Provide the (X, Y) coordinate of the cell's center where the given text is located.  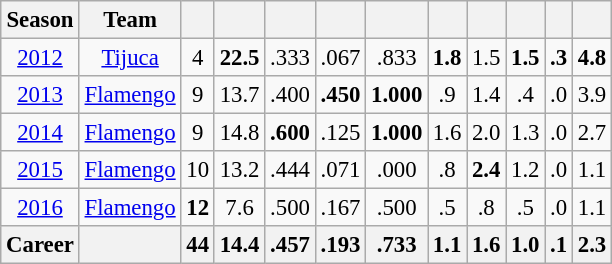
2.0 (486, 133)
.193 (340, 245)
Team (130, 20)
13.7 (239, 95)
2016 (40, 208)
.071 (340, 170)
.3 (559, 58)
.833 (397, 58)
1.4 (486, 95)
2012 (40, 58)
4.8 (592, 58)
7.6 (239, 208)
2015 (40, 170)
.400 (290, 95)
.733 (397, 245)
44 (198, 245)
14.4 (239, 245)
12 (198, 208)
Career (40, 245)
1.3 (526, 133)
.000 (397, 170)
.1 (559, 245)
Season (40, 20)
.125 (340, 133)
13.2 (239, 170)
.333 (290, 58)
2.4 (486, 170)
2.3 (592, 245)
.4 (526, 95)
1.2 (526, 170)
10 (198, 170)
.9 (448, 95)
2014 (40, 133)
.444 (290, 170)
2.7 (592, 133)
3.9 (592, 95)
1.0 (526, 245)
4 (198, 58)
.067 (340, 58)
.450 (340, 95)
.600 (290, 133)
14.8 (239, 133)
Tijuca (130, 58)
1.8 (448, 58)
22.5 (239, 58)
.457 (290, 245)
2013 (40, 95)
.167 (340, 208)
